Detect which cell encompasses the target text, then output its (x, y) center coordinate. 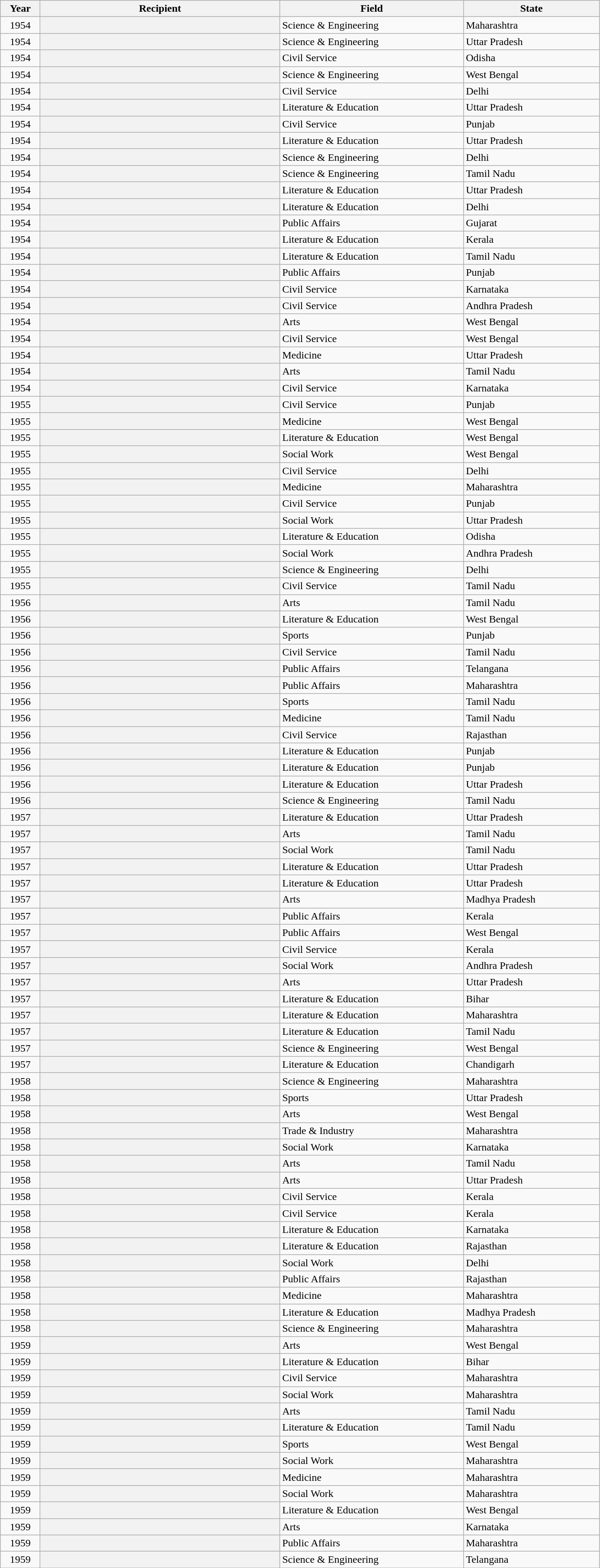
Recipient (160, 9)
Chandigarh (531, 1065)
Year (20, 9)
Gujarat (531, 223)
State (531, 9)
Field (372, 9)
Trade & Industry (372, 1131)
